Provide the (X, Y) coordinate of the cell's center where the given text is located.  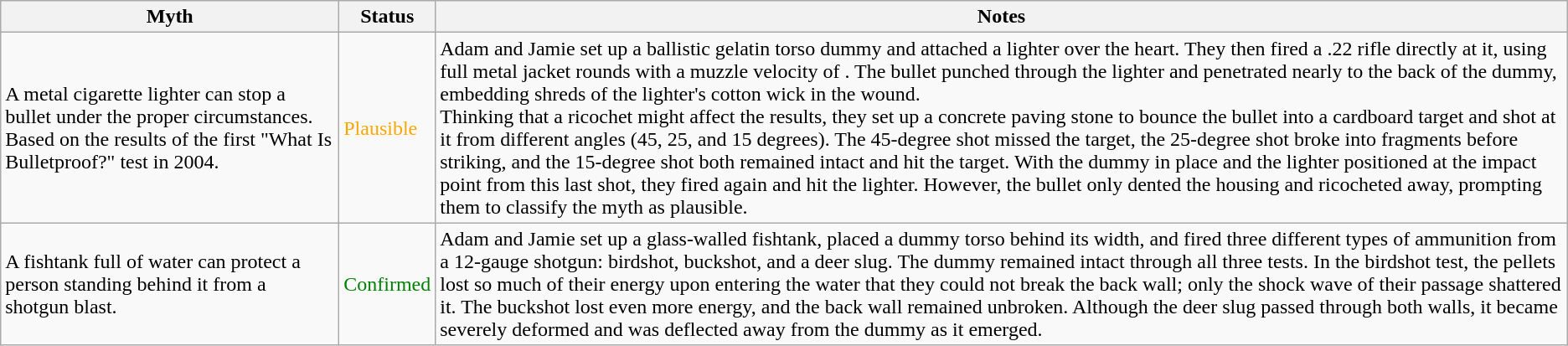
A fishtank full of water can protect a person standing behind it from a shotgun blast. (170, 284)
Plausible (387, 127)
Confirmed (387, 284)
Myth (170, 17)
Status (387, 17)
Notes (1002, 17)
A metal cigarette lighter can stop a bullet under the proper circumstances. Based on the results of the first "What Is Bulletproof?" test in 2004. (170, 127)
